Determine the [x, y] coordinate at the center of the cell enclosing the given text.  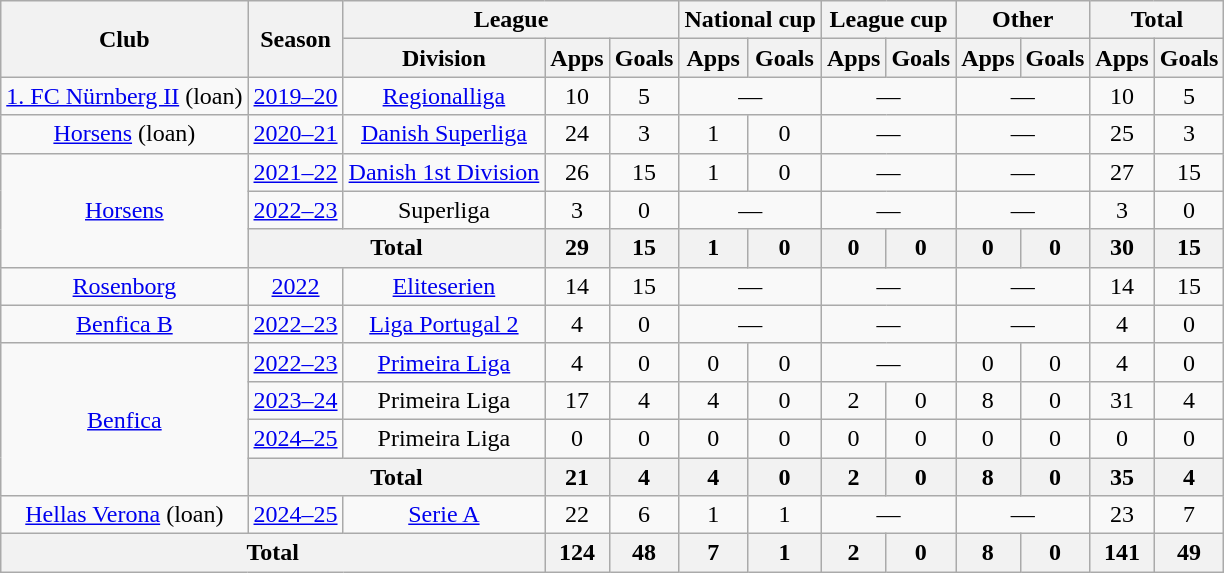
2022 [296, 286]
League cup [888, 20]
Hellas Verona (loan) [124, 515]
Division [444, 58]
Benfica B [124, 324]
25 [1122, 134]
6 [644, 515]
Danish 1st Division [444, 172]
48 [644, 553]
29 [577, 248]
2019–20 [296, 96]
Season [296, 39]
17 [577, 400]
22 [577, 515]
National cup [750, 20]
24 [577, 134]
31 [1122, 400]
Benfica [124, 419]
23 [1122, 515]
Other [1023, 20]
Horsens (loan) [124, 134]
Club [124, 39]
141 [1122, 553]
2023–24 [296, 400]
Horsens [124, 210]
Superliga [444, 210]
1. FC Nürnberg II (loan) [124, 96]
35 [1122, 477]
49 [1189, 553]
Eliteserien [444, 286]
2021–22 [296, 172]
Regionalliga [444, 96]
26 [577, 172]
Rosenborg [124, 286]
21 [577, 477]
27 [1122, 172]
Serie A [444, 515]
Liga Portugal 2 [444, 324]
League [511, 20]
Danish Superliga [444, 134]
2020–21 [296, 134]
30 [1122, 248]
124 [577, 553]
